Locate the cell with the specified text and output its (x, y) center coordinate. 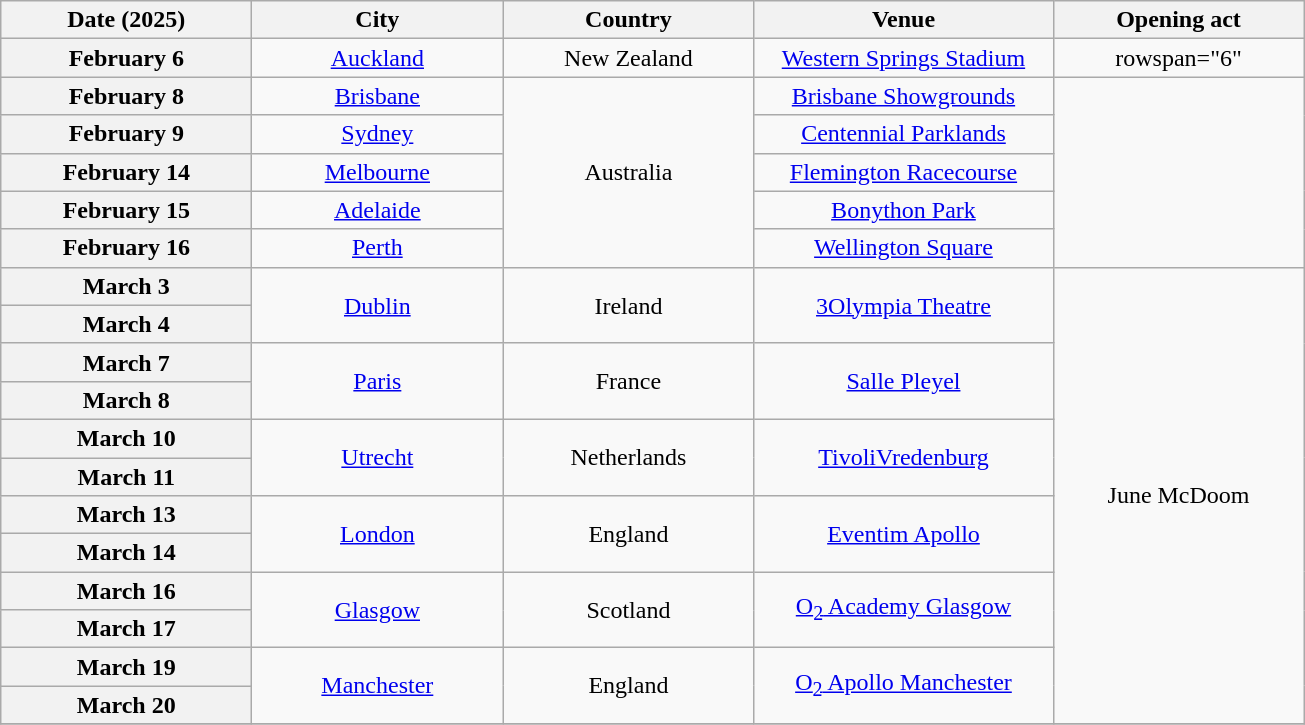
Salle Pleyel (904, 381)
O2 Apollo Manchester (904, 686)
March 7 (126, 362)
Opening act (1178, 20)
Netherlands (628, 457)
Eventim Apollo (904, 534)
rowspan="6" (1178, 58)
March 14 (126, 553)
London (378, 534)
Brisbane Showgrounds (904, 96)
February 9 (126, 134)
March 10 (126, 438)
O2 Academy Glasgow (904, 610)
March 19 (126, 667)
Flemington Racecourse (904, 172)
Utrecht (378, 457)
March 4 (126, 324)
Country (628, 20)
Date (2025) (126, 20)
TivoliVredenburg (904, 457)
Ireland (628, 305)
Auckland (378, 58)
March 11 (126, 477)
March 13 (126, 515)
February 6 (126, 58)
Manchester (378, 686)
February 14 (126, 172)
Perth (378, 248)
Glasgow (378, 610)
February 16 (126, 248)
March 8 (126, 400)
Australia (628, 172)
February 15 (126, 210)
Western Springs Stadium (904, 58)
Centennial Parklands (904, 134)
Venue (904, 20)
March 3 (126, 286)
March 17 (126, 629)
Adelaide (378, 210)
March 16 (126, 591)
Brisbane (378, 96)
Dublin (378, 305)
Sydney (378, 134)
3Olympia Theatre (904, 305)
June McDoom (1178, 496)
City (378, 20)
New Zealand (628, 58)
Scotland (628, 610)
February 8 (126, 96)
March 20 (126, 705)
Melbourne (378, 172)
Wellington Square (904, 248)
Bonython Park (904, 210)
France (628, 381)
Paris (378, 381)
